Find where the given text appears and provide that cell's center as [x, y] coordinate. 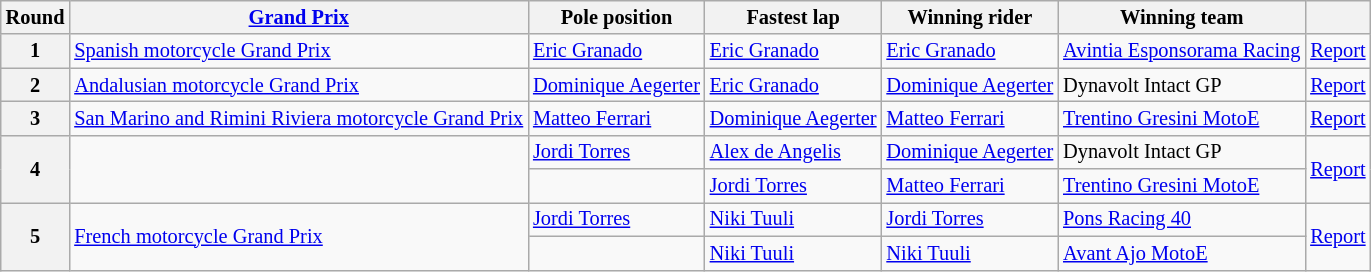
3 [36, 118]
5 [36, 236]
Avintia Esponsorama Racing [1182, 51]
Winning rider [970, 17]
Alex de Angelis [794, 152]
San Marino and Rimini Riviera motorcycle Grand Prix [298, 118]
Andalusian motorcycle Grand Prix [298, 85]
Spanish motorcycle Grand Prix [298, 51]
Fastest lap [794, 17]
Pons Racing 40 [1182, 219]
Pole position [616, 17]
Winning team [1182, 17]
1 [36, 51]
Grand Prix [298, 17]
Avant Ajo MotoE [1182, 253]
4 [36, 168]
Round [36, 17]
French motorcycle Grand Prix [298, 236]
2 [36, 85]
